Output the [X, Y] coordinate of the center of the cell containing the given text.  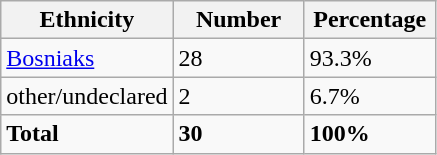
Number [238, 20]
Ethnicity [87, 20]
100% [370, 134]
30 [238, 134]
6.7% [370, 96]
Total [87, 134]
Bosniaks [87, 58]
2 [238, 96]
Percentage [370, 20]
28 [238, 58]
other/undeclared [87, 96]
93.3% [370, 58]
